Detect which cell encompasses the target text, then output its (X, Y) center coordinate. 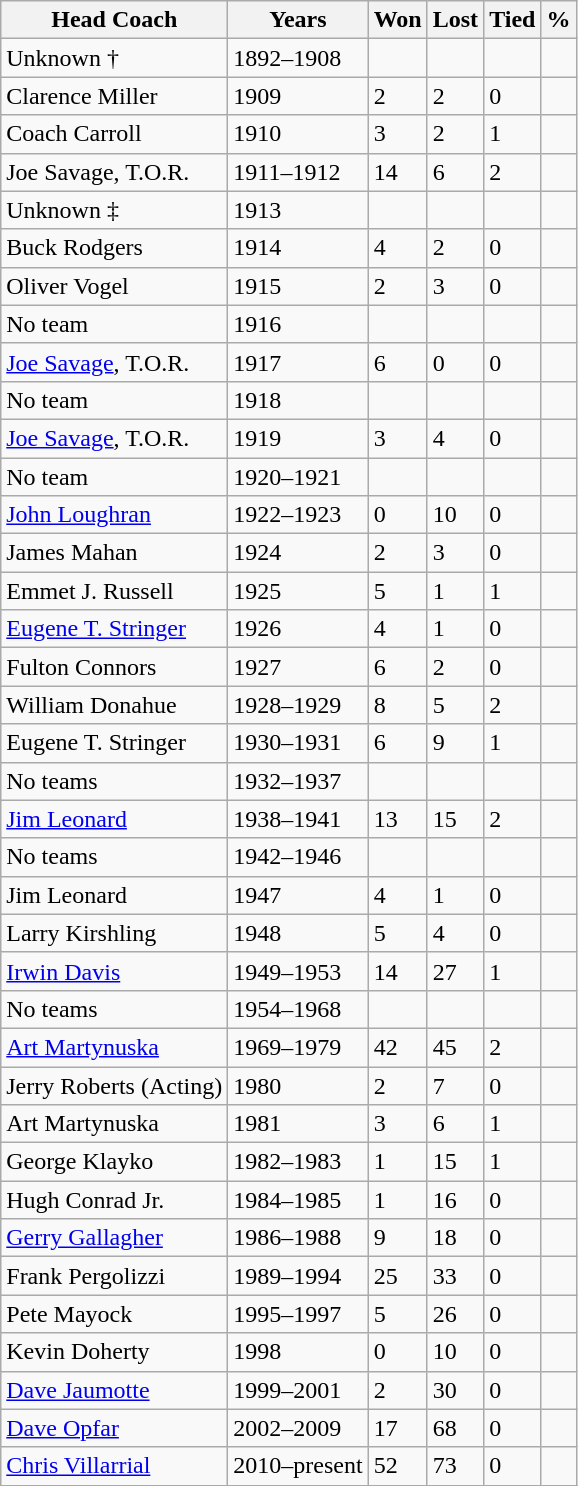
Emmet J. Russell (114, 591)
1984–1985 (298, 1200)
1917 (298, 362)
68 (455, 1428)
13 (398, 819)
Coach Carroll (114, 134)
1954–1968 (298, 1009)
Hugh Conrad Jr. (114, 1200)
1947 (298, 895)
1919 (298, 438)
7 (455, 1085)
Kevin Doherty (114, 1352)
Years (298, 20)
Jerry Roberts (Acting) (114, 1085)
Gerry Gallagher (114, 1238)
1999–2001 (298, 1390)
8 (398, 705)
1932–1937 (298, 781)
1930–1931 (298, 743)
1926 (298, 629)
1949–1953 (298, 971)
30 (455, 1390)
1924 (298, 553)
William Donahue (114, 705)
18 (455, 1238)
John Loughran (114, 515)
1892–1908 (298, 58)
2010–present (298, 1466)
1914 (298, 248)
Pete Mayock (114, 1314)
Dave Opfar (114, 1428)
1942–1946 (298, 857)
1986–1988 (298, 1238)
Chris Villarrial (114, 1466)
25 (398, 1276)
1911–1912 (298, 172)
Buck Rodgers (114, 248)
1981 (298, 1124)
73 (455, 1466)
1913 (298, 210)
1969–1979 (298, 1047)
1982–1983 (298, 1162)
Head Coach (114, 20)
Larry Kirshling (114, 933)
1980 (298, 1085)
1920–1921 (298, 477)
1925 (298, 591)
52 (398, 1466)
1998 (298, 1352)
George Klayko (114, 1162)
42 (398, 1047)
1995–1997 (298, 1314)
Dave Jaumotte (114, 1390)
1910 (298, 134)
Frank Pergolizzi (114, 1276)
Lost (455, 20)
45 (455, 1047)
1989–1994 (298, 1276)
Fulton Connors (114, 667)
1928–1929 (298, 705)
26 (455, 1314)
Irwin Davis (114, 971)
1927 (298, 667)
1915 (298, 286)
33 (455, 1276)
16 (455, 1200)
1938–1941 (298, 819)
Unknown † (114, 58)
1948 (298, 933)
Oliver Vogel (114, 286)
Unknown ‡ (114, 210)
27 (455, 971)
% (558, 20)
Tied (512, 20)
1922–1923 (298, 515)
1916 (298, 324)
1909 (298, 96)
2002–2009 (298, 1428)
Clarence Miller (114, 96)
17 (398, 1428)
Won (398, 20)
James Mahan (114, 553)
1918 (298, 400)
